Provide the (X, Y) coordinate of the cell's center where the given text is located.  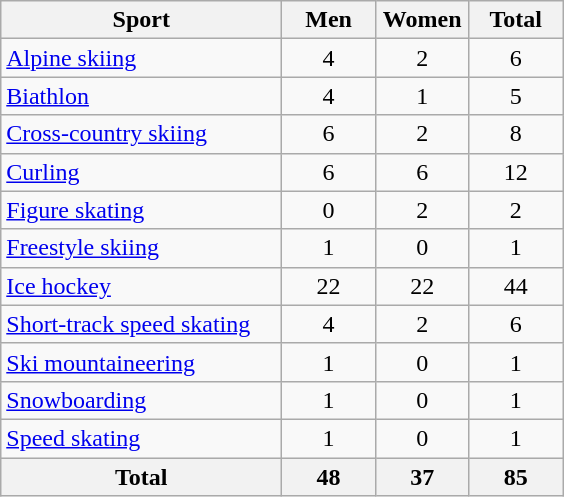
37 (422, 477)
Freestyle skiing (142, 248)
Men (329, 20)
Snowboarding (142, 400)
85 (516, 477)
12 (516, 172)
Curling (142, 172)
Speed skating (142, 438)
Ice hockey (142, 286)
Alpine skiing (142, 58)
44 (516, 286)
8 (516, 134)
Sport (142, 20)
Women (422, 20)
5 (516, 96)
Cross-country skiing (142, 134)
Figure skating (142, 210)
Short-track speed skating (142, 324)
Biathlon (142, 96)
Ski mountaineering (142, 362)
48 (329, 477)
